Return [X, Y] of the center of cell containing provided text 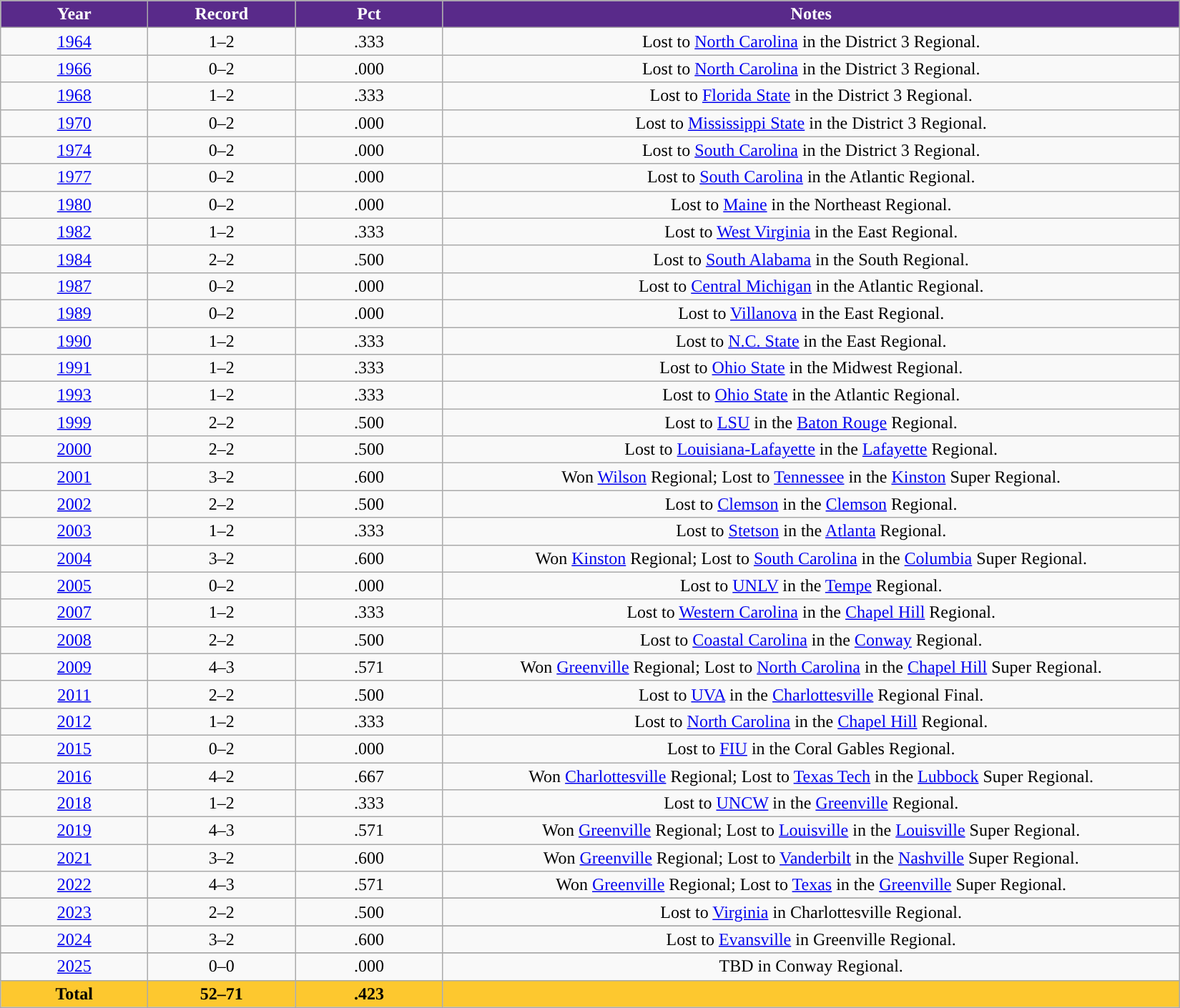
1974 [74, 150]
1964 [74, 41]
Lost to West Virginia in the East Regional. [811, 232]
TBD in Conway Regional. [811, 967]
Lost to Maine in the Northeast Regional. [811, 204]
Lost to FIU in the Coral Gables Regional. [811, 748]
Lost to Villanova in the East Regional. [811, 313]
.667 [369, 776]
Lost to South Carolina in the District 3 Regional. [811, 150]
Lost to N.C. State in the East Regional. [811, 341]
1990 [74, 341]
2018 [74, 804]
1993 [74, 395]
2005 [74, 585]
2004 [74, 558]
Won Greenville Regional; Lost to Texas in the Greenville Super Regional. [811, 885]
52–71 [222, 994]
2002 [74, 504]
Lost to Stetson in the Atlanta Regional. [811, 531]
Record [222, 14]
Lost to North Carolina in the Chapel Hill Regional. [811, 721]
Won Greenville Regional; Lost to Vanderbilt in the Nashville Super Regional. [811, 858]
Lost to UNLV in the Tempe Regional. [811, 585]
.423 [369, 994]
1970 [74, 123]
Won Greenville Regional; Lost to North Carolina in the Chapel Hill Super Regional. [811, 667]
2023 [74, 912]
Lost to Ohio State in the Midwest Regional. [811, 368]
Lost to Mississippi State in the District 3 Regional. [811, 123]
1991 [74, 368]
0–0 [222, 967]
Lost to Central Michigan in the Atlantic Regional. [811, 286]
1987 [74, 286]
2008 [74, 640]
2011 [74, 694]
1999 [74, 423]
2003 [74, 531]
1980 [74, 204]
Won Kinston Regional; Lost to South Carolina in the Columbia Super Regional. [811, 558]
Lost to Evansville in Greenville Regional. [811, 939]
2021 [74, 858]
Lost to Clemson in the Clemson Regional. [811, 504]
1966 [74, 69]
Lost to Western Carolina in the Chapel Hill Regional. [811, 613]
2019 [74, 831]
2000 [74, 450]
Lost to Coastal Carolina in the Conway Regional. [811, 640]
1989 [74, 313]
Won Charlottesville Regional; Lost to Texas Tech in the Lubbock Super Regional. [811, 776]
2024 [74, 939]
2025 [74, 967]
1968 [74, 96]
2016 [74, 776]
Lost to Virginia in Charlottesville Regional. [811, 912]
Won Greenville Regional; Lost to Louisville in the Louisville Super Regional. [811, 831]
Won Wilson Regional; Lost to Tennessee in the Kinston Super Regional. [811, 477]
4–2 [222, 776]
2001 [74, 477]
Lost to South Alabama in the South Regional. [811, 259]
1982 [74, 232]
Lost to Ohio State in the Atlantic Regional. [811, 395]
Lost to Florida State in the District 3 Regional. [811, 96]
2015 [74, 748]
Lost to Louisiana-Lafayette in the Lafayette Regional. [811, 450]
2009 [74, 667]
Pct [369, 14]
Lost to LSU in the Baton Rouge Regional. [811, 423]
2022 [74, 885]
2007 [74, 613]
Lost to UNCW in the Greenville Regional. [811, 804]
2012 [74, 721]
Year [74, 14]
Lost to UVA in the Charlottesville Regional Final. [811, 694]
1977 [74, 177]
Total [74, 994]
1984 [74, 259]
Lost to South Carolina in the Atlantic Regional. [811, 177]
Notes [811, 14]
